Pinpoint the cell where the given text exists, returning its [X, Y] midpoint coordinate. 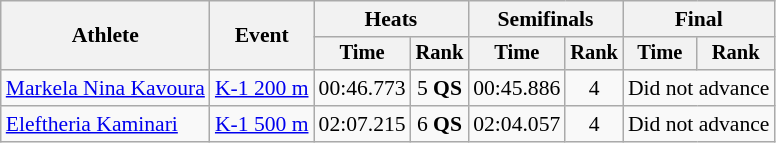
Athlete [106, 36]
Eleftheria Kaminari [106, 124]
Final [699, 19]
00:46.773 [362, 88]
Semifinals [546, 19]
K-1 200 m [262, 88]
Markela Nina Kavoura [106, 88]
6 QS [440, 124]
5 QS [440, 88]
00:45.886 [516, 88]
02:07.215 [362, 124]
K-1 500 m [262, 124]
Event [262, 36]
Heats [392, 19]
02:04.057 [516, 124]
